Pinpoint the cell where the given text exists, returning its (x, y) midpoint coordinate. 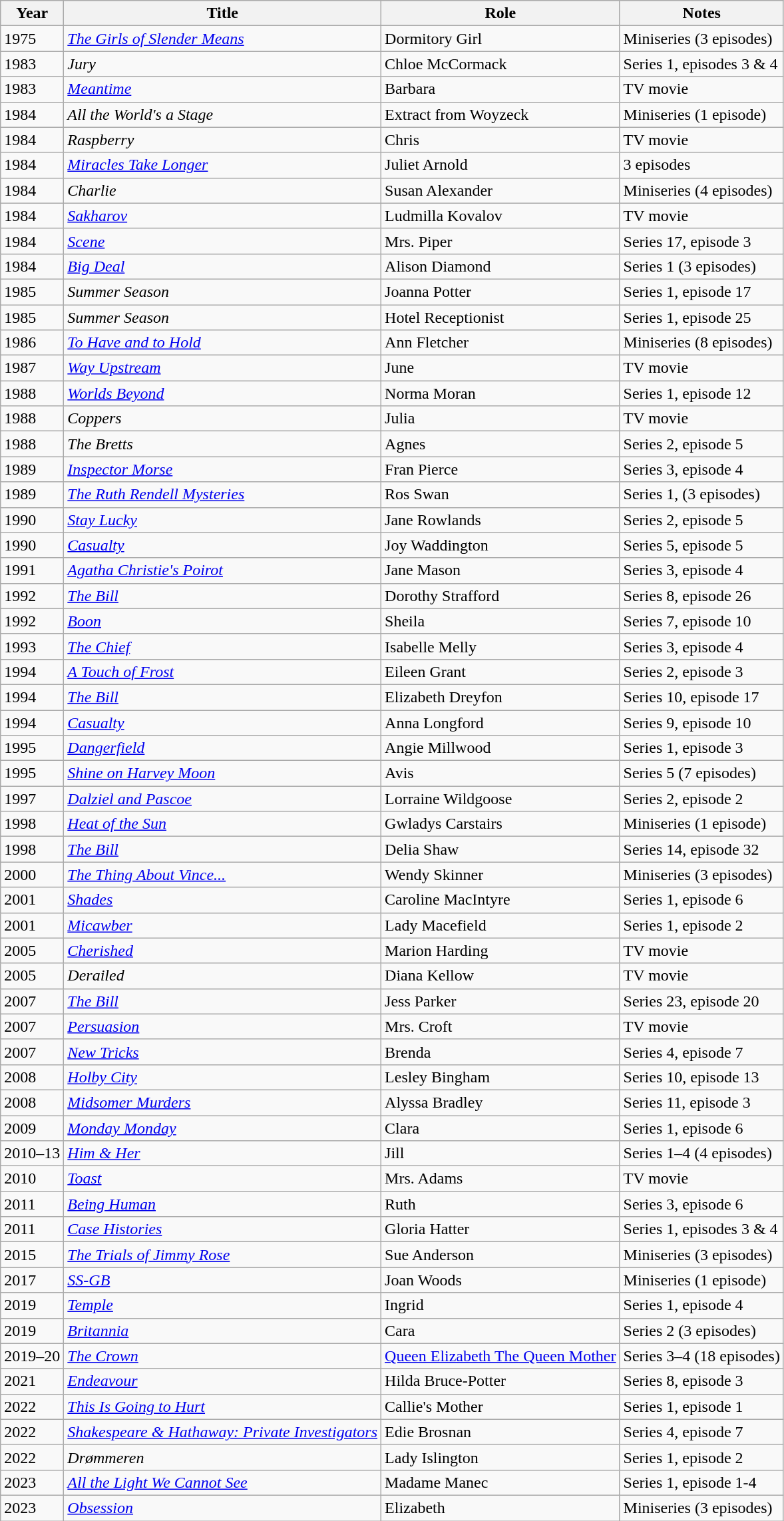
3 episodes (701, 165)
Endeavour (222, 1381)
Jury (222, 64)
Lady Macefield (500, 925)
Derailed (222, 976)
Toast (222, 1179)
Britannia (222, 1331)
Series 1, episode 25 (701, 318)
The Crown (222, 1356)
Dangerfield (222, 748)
Alyssa Bradley (500, 1102)
Meantime (222, 89)
Series 11, episode 3 (701, 1102)
Gloria Hatter (500, 1229)
Elizabeth (500, 1508)
Persuasion (222, 1026)
Ludmilla Kovalov (500, 216)
Cara (500, 1331)
Monday Monday (222, 1128)
Shakespeare & Hathaway: Private Investigators (222, 1432)
Joy Waddington (500, 545)
Extract from Woyzeck (500, 114)
All the Light We Cannot See (222, 1482)
The Thing About Vince... (222, 875)
Series 17, episode 3 (701, 241)
Cherished (222, 951)
Callie's Mother (500, 1407)
Year (32, 13)
Mrs. Croft (500, 1026)
New Tricks (222, 1052)
The Chief (222, 646)
June (500, 368)
The Trials of Jimmy Rose (222, 1255)
Madame Manec (500, 1482)
Diana Kellow (500, 976)
Susan Alexander (500, 190)
Series 1–4 (4 episodes) (701, 1154)
Series 1, episode 3 (701, 748)
Barbara (500, 89)
SS-GB (222, 1280)
Series 1, episode 1 (701, 1407)
2010 (32, 1179)
Jill (500, 1154)
Stay Lucky (222, 520)
Juliet Arnold (500, 165)
Lorraine Wildgoose (500, 799)
Miniseries (4 episodes) (701, 190)
Worlds Beyond (222, 393)
Heat of the Sun (222, 824)
Lady Islington (500, 1457)
Julia (500, 419)
Ros Swan (500, 495)
Drømmeren (222, 1457)
Series 1, episode 1-4 (701, 1482)
Joanna Potter (500, 292)
Shades (222, 900)
Mrs. Adams (500, 1179)
Coppers (222, 419)
Midsomer Murders (222, 1102)
Marion Harding (500, 951)
Jane Mason (500, 570)
Big Deal (222, 266)
This Is Going to Hurt (222, 1407)
Series 8, episode 26 (701, 596)
Series 9, episode 10 (701, 722)
Sakharov (222, 216)
Raspberry (222, 140)
Queen Elizabeth The Queen Mother (500, 1356)
Role (500, 13)
Notes (701, 13)
2015 (32, 1255)
Lesley Bingham (500, 1077)
Hotel Receptionist (500, 318)
Series 1, episode 17 (701, 292)
Scene (222, 241)
2017 (32, 1280)
Ann Fletcher (500, 343)
Series 2 (3 episodes) (701, 1331)
Series 1, (3 episodes) (701, 495)
Delia Shaw (500, 849)
Him & Her (222, 1154)
Avis (500, 773)
Mrs. Piper (500, 241)
Charlie (222, 190)
Series 2, episode 3 (701, 672)
Holby City (222, 1077)
Fran Pierce (500, 469)
2019–20 (32, 1356)
Series 8, episode 3 (701, 1381)
Inspector Morse (222, 469)
2009 (32, 1128)
Case Histories (222, 1229)
2000 (32, 875)
Sheila (500, 621)
All the World's a Stage (222, 114)
Agnes (500, 444)
Series 23, episode 20 (701, 1001)
Title (222, 13)
2010–13 (32, 1154)
Obsession (222, 1508)
Wendy Skinner (500, 875)
The Girls of Slender Means (222, 39)
Shine on Harvey Moon (222, 773)
Series 1, episode 4 (701, 1305)
Dalziel and Pascoe (222, 799)
Ruth (500, 1204)
Series 10, episode 17 (701, 697)
Miracles Take Longer (222, 165)
Series 1, episode 12 (701, 393)
Alison Diamond (500, 266)
Series 5 (7 episodes) (701, 773)
Series 10, episode 13 (701, 1077)
1997 (32, 799)
Miniseries (8 episodes) (701, 343)
1991 (32, 570)
Ingrid (500, 1305)
Brenda (500, 1052)
Jane Rowlands (500, 520)
To Have and to Hold (222, 343)
Isabelle Melly (500, 646)
The Bretts (222, 444)
Chris (500, 140)
Series 3–4 (18 episodes) (701, 1356)
1987 (32, 368)
Dormitory Girl (500, 39)
Angie Millwood (500, 748)
Eileen Grant (500, 672)
Clara (500, 1128)
Joan Woods (500, 1280)
Jess Parker (500, 1001)
Temple (222, 1305)
Hilda Bruce-Potter (500, 1381)
Sue Anderson (500, 1255)
Series 7, episode 10 (701, 621)
Agatha Christie's Poirot (222, 570)
Dorothy Strafford (500, 596)
Series 1 (3 episodes) (701, 266)
Elizabeth Dreyfon (500, 697)
Micawber (222, 925)
Anna Longford (500, 722)
Caroline MacIntyre (500, 900)
Series 3, episode 6 (701, 1204)
Series 5, episode 5 (701, 545)
A Touch of Frost (222, 672)
1986 (32, 343)
Chloe McCormack (500, 64)
Edie Brosnan (500, 1432)
Being Human (222, 1204)
Series 2, episode 2 (701, 799)
1993 (32, 646)
1975 (32, 39)
2021 (32, 1381)
The Ruth Rendell Mysteries (222, 495)
Series 14, episode 32 (701, 849)
Way Upstream (222, 368)
Boon (222, 621)
Gwladys Carstairs (500, 824)
Norma Moran (500, 393)
